From the cell containing the given text, extract its center point as [x, y] coordinate. 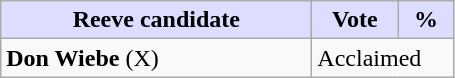
% [426, 20]
Vote [355, 20]
Don Wiebe (X) [156, 58]
Acclaimed [383, 58]
Reeve candidate [156, 20]
